For the text-containing cell, return its midpoint in [x, y] coordinate format. 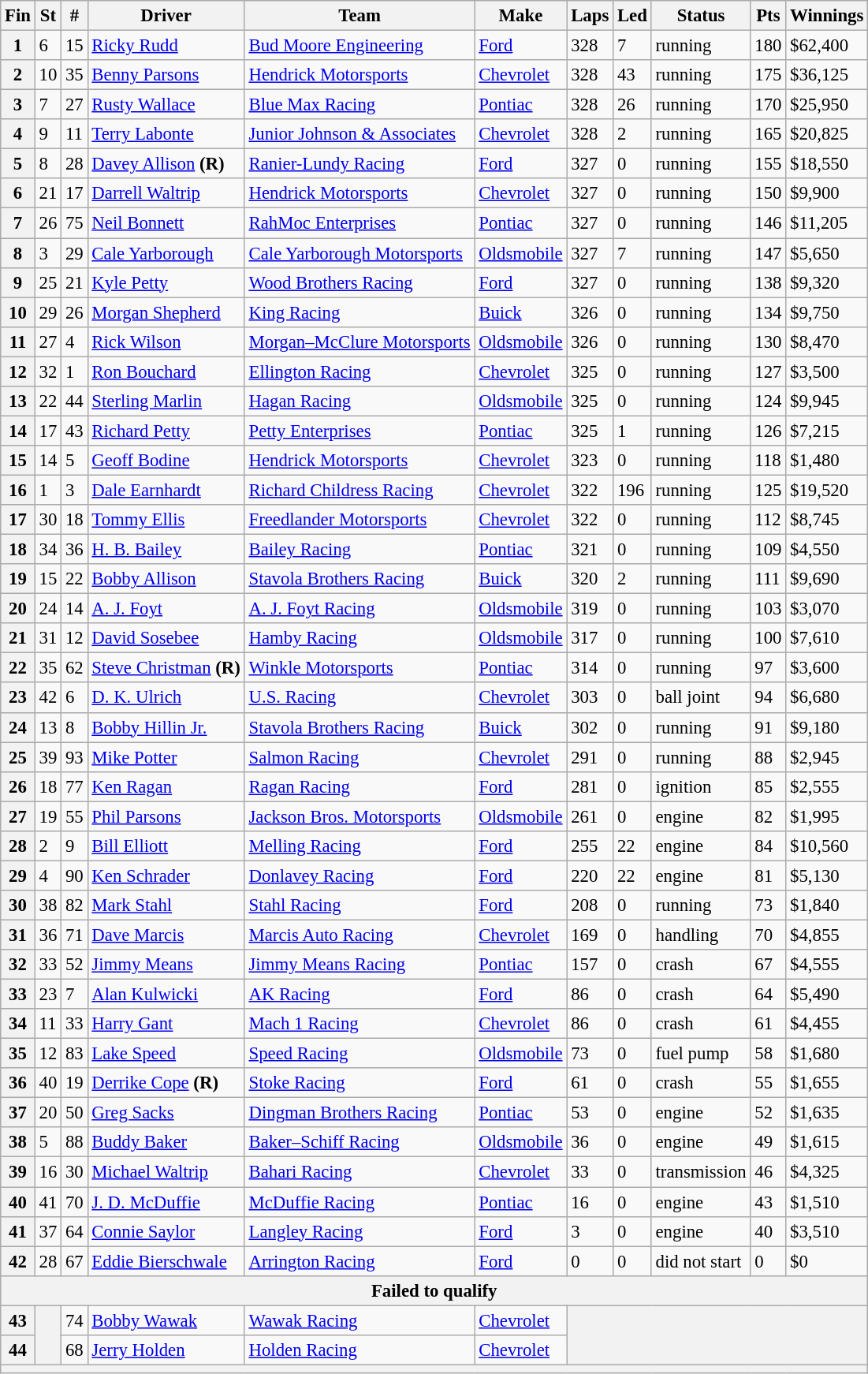
did not start [701, 1261]
$36,125 [827, 75]
46 [768, 1172]
130 [768, 342]
Mach 1 Racing [359, 1024]
77 [74, 786]
Dave Marcis [166, 935]
Morgan Shepherd [166, 312]
320 [590, 579]
196 [632, 490]
317 [590, 638]
$5,650 [827, 253]
Tommy Ellis [166, 520]
Harry Gant [166, 1024]
Bud Moore Engineering [359, 46]
169 [590, 935]
Status [701, 16]
53 [590, 1113]
Arrington Racing [359, 1261]
Hamby Racing [359, 638]
Baker–Schiff Racing [359, 1143]
Buddy Baker [166, 1143]
$7,610 [827, 638]
ball joint [701, 698]
St [47, 16]
$0 [827, 1261]
314 [590, 668]
Freedlander Motorsports [359, 520]
Eddie Bierschwale [166, 1261]
$62,400 [827, 46]
180 [768, 46]
208 [590, 905]
Fin [18, 16]
Phil Parsons [166, 816]
170 [768, 105]
Team [359, 16]
303 [590, 698]
Jimmy Means [166, 965]
58 [768, 1054]
$2,945 [827, 757]
$8,745 [827, 520]
261 [590, 816]
# [74, 16]
62 [74, 668]
118 [768, 461]
Marcis Auto Racing [359, 935]
fuel pump [701, 1054]
Ellington Racing [359, 372]
127 [768, 372]
Blue Max Racing [359, 105]
321 [590, 550]
Dingman Brothers Racing [359, 1113]
Lake Speed [166, 1054]
$1,615 [827, 1143]
Stoke Racing [359, 1083]
255 [590, 846]
$25,950 [827, 105]
138 [768, 282]
Stahl Racing [359, 905]
Derrike Cope (R) [166, 1083]
$9,750 [827, 312]
$4,550 [827, 550]
Benny Parsons [166, 75]
$1,480 [827, 461]
49 [768, 1143]
Driver [166, 16]
Greg Sacks [166, 1113]
$20,825 [827, 134]
323 [590, 461]
112 [768, 520]
Failed to qualify [434, 1290]
$1,510 [827, 1202]
281 [590, 786]
Dale Earnhardt [166, 490]
Junior Johnson & Associates [359, 134]
Bahari Racing [359, 1172]
$6,680 [827, 698]
Ricky Rudd [166, 46]
King Racing [359, 312]
$3,510 [827, 1231]
$7,215 [827, 431]
90 [74, 876]
$1,995 [827, 816]
$9,690 [827, 579]
Holden Racing [359, 1350]
165 [768, 134]
126 [768, 431]
A. J. Foyt Racing [359, 609]
Mark Stahl [166, 905]
71 [74, 935]
175 [768, 75]
Rusty Wallace [166, 105]
$9,945 [827, 401]
109 [768, 550]
$1,680 [827, 1054]
$11,205 [827, 223]
Laps [590, 16]
David Sosebee [166, 638]
Terry Labonte [166, 134]
$5,490 [827, 995]
94 [768, 698]
75 [74, 223]
155 [768, 164]
Mike Potter [166, 757]
Speed Racing [359, 1054]
ignition [701, 786]
291 [590, 757]
Bobby Hillin Jr. [166, 727]
Wawak Racing [359, 1320]
100 [768, 638]
Ron Bouchard [166, 372]
AK Racing [359, 995]
Wood Brothers Racing [359, 282]
Richard Childress Racing [359, 490]
handling [701, 935]
150 [768, 193]
Alan Kulwicki [166, 995]
Neil Bonnett [166, 223]
A. J. Foyt [166, 609]
Hagan Racing [359, 401]
81 [768, 876]
$3,070 [827, 609]
Bobby Wawak [166, 1320]
125 [768, 490]
Melling Racing [359, 846]
Langley Racing [359, 1231]
111 [768, 579]
Connie Saylor [166, 1231]
Darrell Waltrip [166, 193]
124 [768, 401]
319 [590, 609]
Cale Yarborough Motorsports [359, 253]
91 [768, 727]
McDuffie Racing [359, 1202]
Petty Enterprises [359, 431]
84 [768, 846]
$9,180 [827, 727]
$4,555 [827, 965]
$4,325 [827, 1172]
Jerry Holden [166, 1350]
$1,655 [827, 1083]
$4,855 [827, 935]
Bill Elliott [166, 846]
50 [74, 1113]
Davey Allison (R) [166, 164]
68 [74, 1350]
Jackson Bros. Motorsports [359, 816]
$18,550 [827, 164]
Bobby Allison [166, 579]
Ranier-Lundy Racing [359, 164]
Steve Christman (R) [166, 668]
Winkle Motorsports [359, 668]
103 [768, 609]
146 [768, 223]
85 [768, 786]
83 [74, 1054]
$19,520 [827, 490]
Ken Ragan [166, 786]
Ragan Racing [359, 786]
Jimmy Means Racing [359, 965]
$3,500 [827, 372]
$5,130 [827, 876]
Rick Wilson [166, 342]
97 [768, 668]
Richard Petty [166, 431]
157 [590, 965]
Geoff Bodine [166, 461]
H. B. Bailey [166, 550]
$1,635 [827, 1113]
74 [74, 1320]
Ken Schrader [166, 876]
J. D. McDuffie [166, 1202]
93 [74, 757]
Michael Waltrip [166, 1172]
Make [520, 16]
$3,600 [827, 668]
D. K. Ulrich [166, 698]
$9,320 [827, 282]
147 [768, 253]
Led [632, 16]
transmission [701, 1172]
Salmon Racing [359, 757]
Donlavey Racing [359, 876]
$10,560 [827, 846]
$4,455 [827, 1024]
220 [590, 876]
$9,900 [827, 193]
Winnings [827, 16]
RahMoc Enterprises [359, 223]
$1,840 [827, 905]
302 [590, 727]
U.S. Racing [359, 698]
$8,470 [827, 342]
Cale Yarborough [166, 253]
Bailey Racing [359, 550]
$2,555 [827, 786]
Pts [768, 16]
Sterling Marlin [166, 401]
Kyle Petty [166, 282]
Morgan–McClure Motorsports [359, 342]
134 [768, 312]
